Output the [x, y] coordinate of the center of the cell containing the given text.  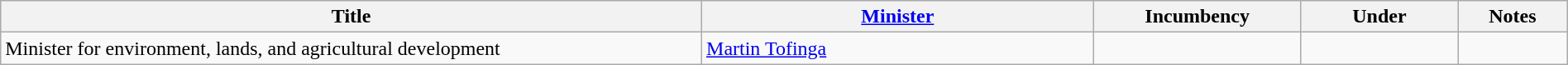
Under [1379, 17]
Incumbency [1198, 17]
Minister for environment, lands, and agricultural development [351, 48]
Title [351, 17]
Martin Tofinga [898, 48]
Notes [1513, 17]
Minister [898, 17]
